Scan for the cell matching the given text and deliver its (x, y) coordinate at center. 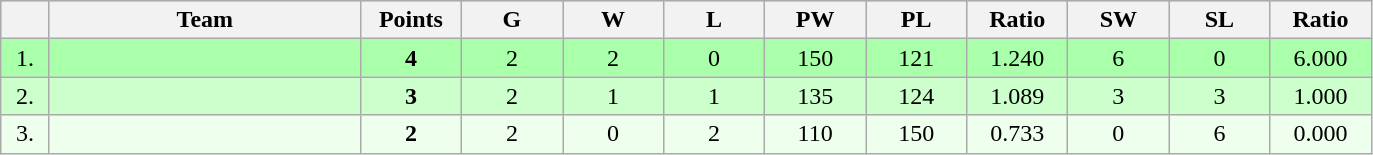
3. (26, 134)
0.000 (1320, 134)
1. (26, 58)
2. (26, 96)
SL (1220, 20)
Points (410, 20)
6.000 (1320, 58)
135 (816, 96)
1.000 (1320, 96)
PW (816, 20)
1.089 (1018, 96)
G (512, 20)
Team (204, 20)
0.733 (1018, 134)
4 (410, 58)
W (612, 20)
PL (916, 20)
1.240 (1018, 58)
124 (916, 96)
110 (816, 134)
L (714, 20)
SW (1118, 20)
121 (916, 58)
